For the text-containing cell, return its midpoint in (X, Y) coordinate format. 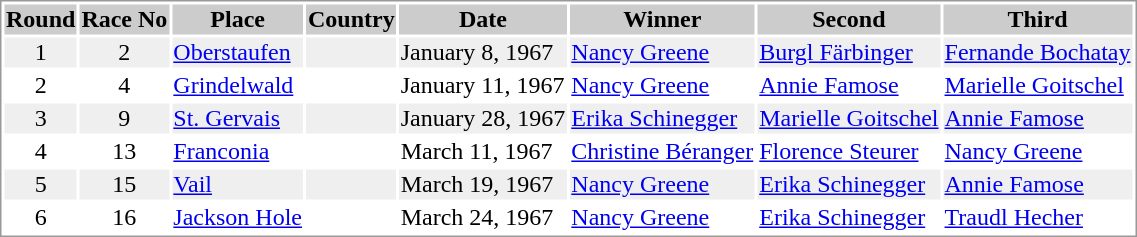
Country (351, 19)
9 (124, 119)
January 8, 1967 (483, 53)
15 (124, 185)
Grindelwald (238, 85)
Traudl Hecher (1038, 217)
Christine Béranger (662, 151)
13 (124, 151)
1 (40, 53)
Jackson Hole (238, 217)
St. Gervais (238, 119)
Burgl Färbinger (849, 53)
Vail (238, 185)
Round (40, 19)
16 (124, 217)
March 19, 1967 (483, 185)
January 11, 1967 (483, 85)
Florence Steurer (849, 151)
3 (40, 119)
Place (238, 19)
6 (40, 217)
Date (483, 19)
Oberstaufen (238, 53)
Winner (662, 19)
Second (849, 19)
Race No (124, 19)
Fernande Bochatay (1038, 53)
Third (1038, 19)
Franconia (238, 151)
March 11, 1967 (483, 151)
January 28, 1967 (483, 119)
5 (40, 185)
March 24, 1967 (483, 217)
